Locate the cell with the specified text and output its (X, Y) center coordinate. 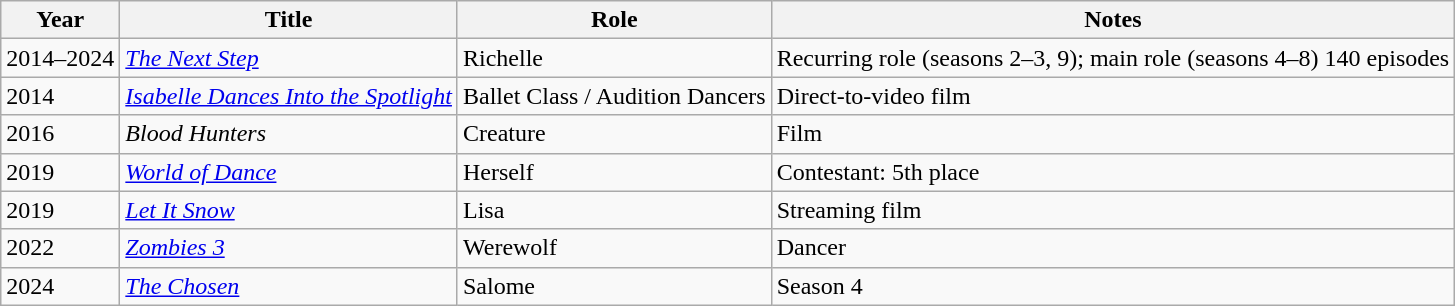
Werewolf (614, 248)
Let It Snow (289, 210)
Film (1113, 134)
Title (289, 20)
Lisa (614, 210)
2014–2024 (60, 58)
The Next Step (289, 58)
Year (60, 20)
Notes (1113, 20)
Recurring role (seasons 2–3, 9); main role (seasons 4–8) 140 episodes (1113, 58)
2022 (60, 248)
Isabelle Dances Into the Spotlight (289, 96)
Creature (614, 134)
The Chosen (289, 286)
Contestant: 5th place (1113, 172)
2016 (60, 134)
Direct-to-video film (1113, 96)
Dancer (1113, 248)
World of Dance (289, 172)
Richelle (614, 58)
2024 (60, 286)
Salome (614, 286)
Ballet Class / Audition Dancers (614, 96)
2014 (60, 96)
Season 4 (1113, 286)
Streaming film (1113, 210)
Herself (614, 172)
Role (614, 20)
Zombies 3 (289, 248)
Blood Hunters (289, 134)
